Extract the (X, Y) coordinate from the center of the cell holding the provided text.  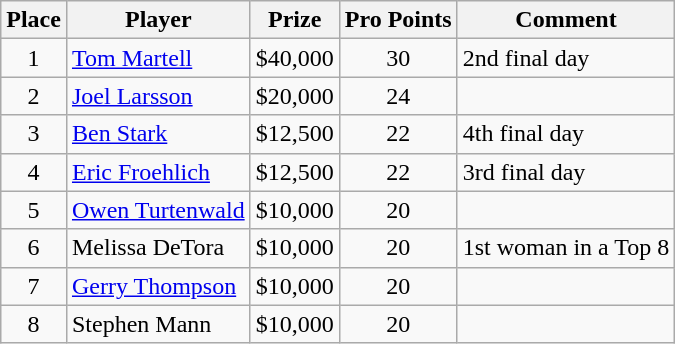
$40,000 (294, 58)
Player (158, 20)
8 (34, 324)
Pro Points (398, 20)
4th final day (566, 134)
Gerry Thompson (158, 286)
Owen Turtenwald (158, 210)
Eric Froehlich (158, 172)
2nd final day (566, 58)
$20,000 (294, 96)
7 (34, 286)
Ben Stark (158, 134)
Place (34, 20)
30 (398, 58)
24 (398, 96)
Stephen Mann (158, 324)
Comment (566, 20)
Tom Martell (158, 58)
1st woman in a Top 8 (566, 248)
Prize (294, 20)
Joel Larsson (158, 96)
6 (34, 248)
Melissa DeTora (158, 248)
3 (34, 134)
2 (34, 96)
4 (34, 172)
3rd final day (566, 172)
1 (34, 58)
5 (34, 210)
